Locate the cell with the specified text and output its [X, Y] center coordinate. 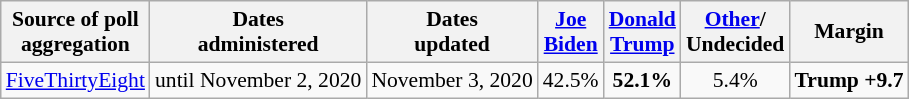
DonaldTrump [642, 32]
JoeBiden [571, 32]
Trump +9.7 [848, 80]
until November 2, 2020 [258, 80]
Dates updated [452, 32]
Source of pollaggregation [76, 32]
Other/Undecided [735, 32]
FiveThirtyEight [76, 80]
Dates administered [258, 32]
Margin [848, 32]
November 3, 2020 [452, 80]
52.1% [642, 80]
42.5% [571, 80]
5.4% [735, 80]
